Provide the [x, y] coordinate of the cell's center where the given text is located.  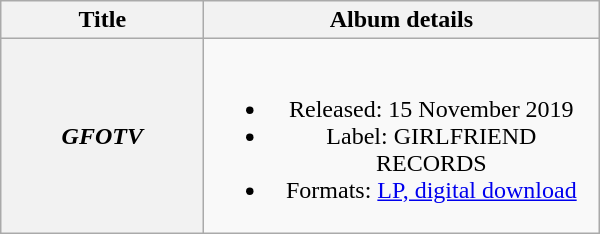
GFOTV [102, 136]
Album details [402, 20]
Released: 15 November 2019Label: GIRLFRIEND RECORDSFormats: LP, digital download [402, 136]
Title [102, 20]
